Return the (X, Y) coordinate for the center point of the cell that contains the specified text.  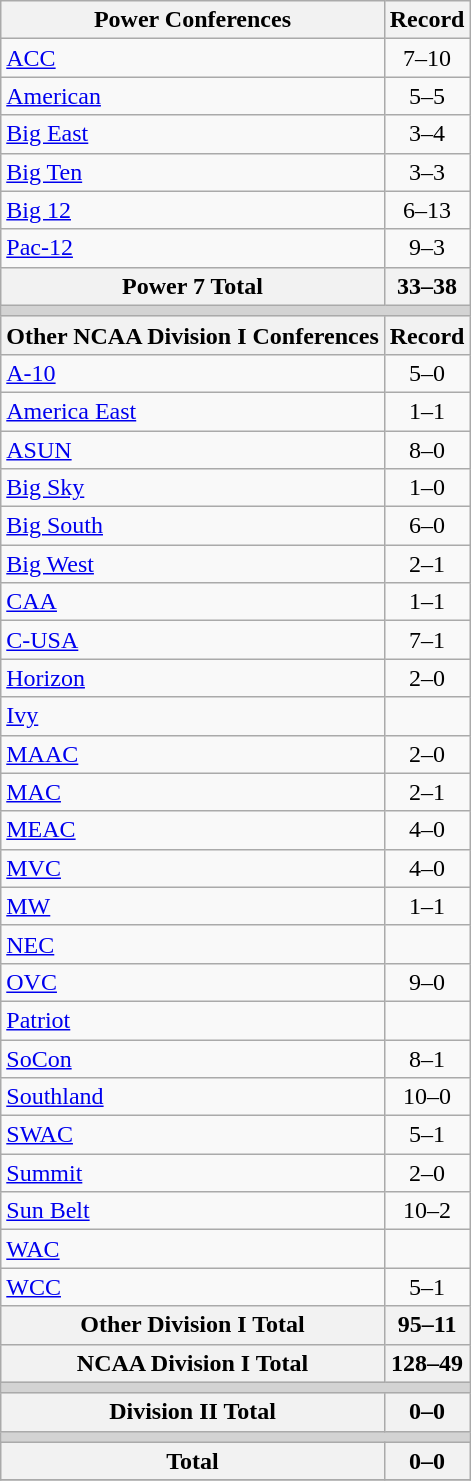
Power 7 Total (193, 286)
American (193, 96)
ACC (193, 58)
America East (193, 411)
WAC (193, 1249)
NEC (193, 944)
9–3 (427, 248)
Total (193, 1461)
9–0 (427, 982)
Southland (193, 1097)
Summit (193, 1173)
Division II Total (193, 1412)
MAC (193, 792)
WCC (193, 1287)
Big Sky (193, 488)
NCAA Division I Total (193, 1363)
OVC (193, 982)
Big Ten (193, 172)
Power Conferences (193, 20)
MVC (193, 868)
3–4 (427, 134)
Patriot (193, 1020)
Horizon (193, 678)
MW (193, 906)
SoCon (193, 1059)
10–2 (427, 1211)
Other Division I Total (193, 1325)
Ivy (193, 716)
MEAC (193, 830)
SWAC (193, 1135)
Other NCAA Division I Conferences (193, 335)
CAA (193, 602)
5–0 (427, 373)
8–1 (427, 1059)
ASUN (193, 449)
7–1 (427, 640)
Sun Belt (193, 1211)
128–49 (427, 1363)
10–0 (427, 1097)
33–38 (427, 286)
1–0 (427, 488)
MAAC (193, 754)
Big East (193, 134)
7–10 (427, 58)
6–13 (427, 210)
8–0 (427, 449)
5–5 (427, 96)
6–0 (427, 526)
Big West (193, 564)
Big South (193, 526)
Pac-12 (193, 248)
C-USA (193, 640)
Big 12 (193, 210)
3–3 (427, 172)
A-10 (193, 373)
95–11 (427, 1325)
